Capture the cell that displays the provided text and extract its [x, y] central coordinate. 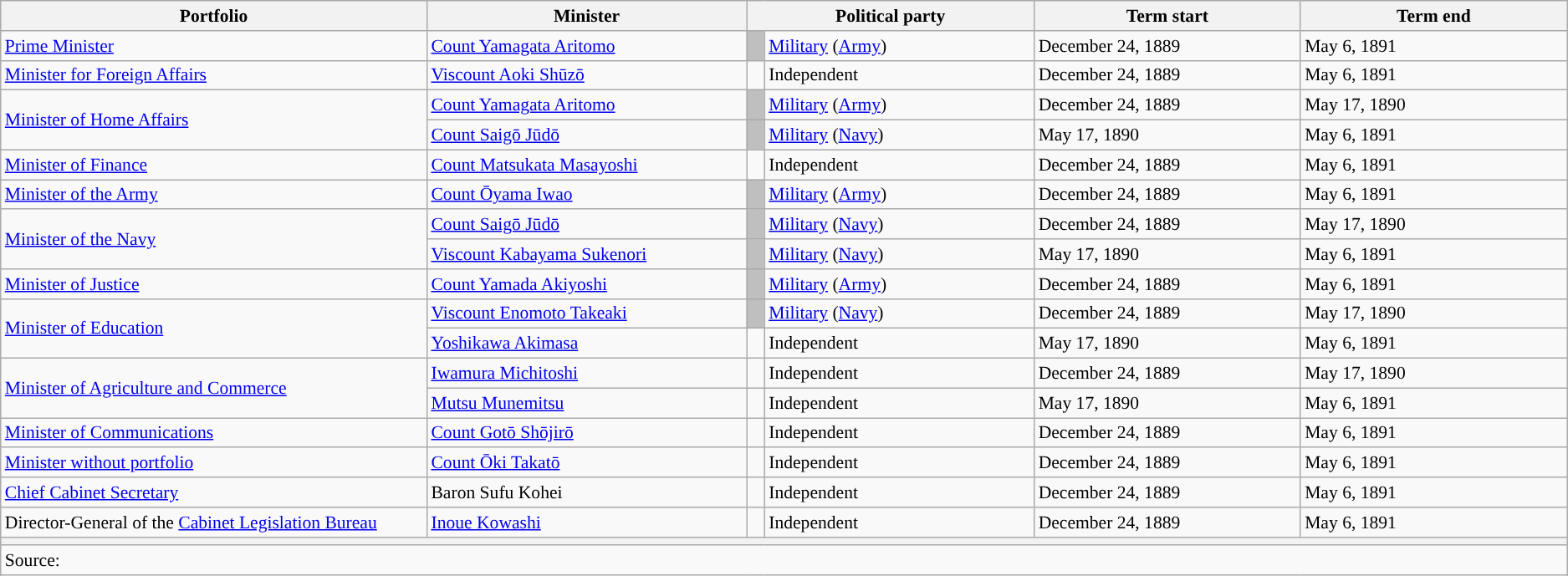
Count Yamada Akiyoshi [586, 284]
Minister of Communications [214, 433]
Director-General of the Cabinet Legislation Bureau [214, 522]
Viscount Enomoto Takeaki [586, 313]
Yoshikawa Akimasa [586, 344]
Source: [784, 561]
Baron Sufu Kohei [586, 492]
Iwamura Michitoshi [586, 374]
Minister for Foreign Affairs [214, 75]
Term end [1433, 16]
Viscount Aoki Shūzō [586, 75]
Count Ōyama Iwao [586, 195]
Prime Minister [214, 46]
Minister of Justice [214, 284]
Minister of the Navy [214, 239]
Viscount Kabayama Sukenori [586, 254]
Inoue Kowashi [586, 522]
Minister of Home Affairs [214, 120]
Count Gotō Shōjirō [586, 433]
Political party [891, 16]
Chief Cabinet Secretary [214, 492]
Minister without portfolio [214, 463]
Count Ōki Takatō [586, 463]
Term start [1167, 16]
Minister of the Army [214, 195]
Minister [586, 16]
Minister of Finance [214, 165]
Mutsu Munemitsu [586, 403]
Minister of Education [214, 328]
Minister of Agriculture and Commerce [214, 388]
Count Matsukata Masayoshi [586, 165]
Portfolio [214, 16]
